From the cell containing the given text, extract its center point as [X, Y] coordinate. 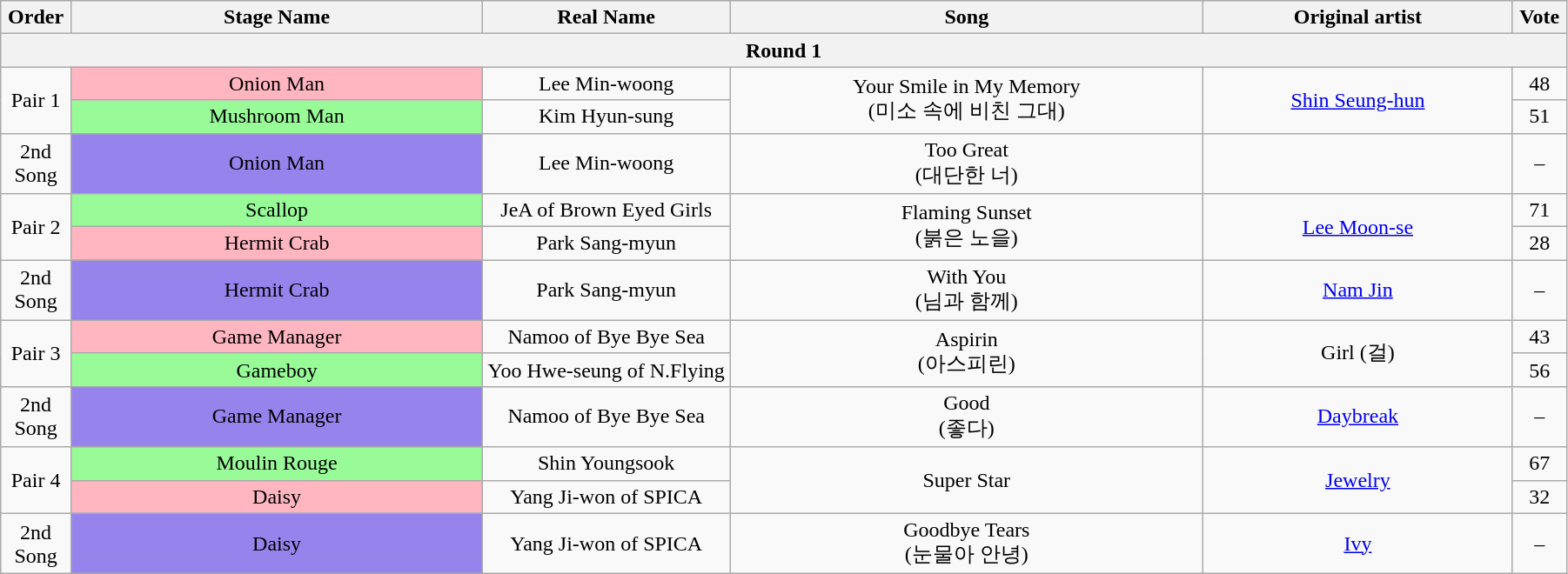
Shin Seung-hun [1357, 100]
Moulin Rouge [277, 464]
67 [1540, 464]
Pair 2 [37, 227]
Aspirin(아스피린) [967, 353]
Order [37, 17]
Vote [1540, 17]
43 [1540, 337]
Too Great(대단한 너) [967, 164]
Stage Name [277, 17]
Song [967, 17]
Jewelry [1357, 480]
Pair 1 [37, 100]
Girl (걸) [1357, 353]
Gameboy [277, 370]
Yoo Hwe-seung of N.Flying [606, 370]
Lee Moon-se [1357, 227]
Pair 3 [37, 353]
71 [1540, 210]
Super Star [967, 480]
Good(좋다) [967, 417]
Nam Jin [1357, 290]
Daybreak [1357, 417]
Kim Hyun-sung [606, 117]
Your Smile in My Memory(미소 속에 비친 그대) [967, 100]
28 [1540, 244]
Mushroom Man [277, 117]
Real Name [606, 17]
Round 1 [784, 50]
56 [1540, 370]
32 [1540, 497]
Flaming Sunset(붉은 노을) [967, 227]
51 [1540, 117]
JeA of Brown Eyed Girls [606, 210]
With You(님과 함께) [967, 290]
48 [1540, 83]
Pair 4 [37, 480]
Ivy [1357, 544]
Shin Youngsook [606, 464]
Goodbye Tears(눈물아 안녕) [967, 544]
Original artist [1357, 17]
Scallop [277, 210]
